Search for the cell housing the specified text and yield its (x, y) center coordinate. 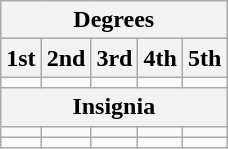
5th (204, 58)
Degrees (114, 20)
4th (160, 58)
3rd (114, 58)
1st (21, 58)
Insignia (114, 107)
2nd (66, 58)
